Scan for the cell matching the given text and deliver its (X, Y) coordinate at center. 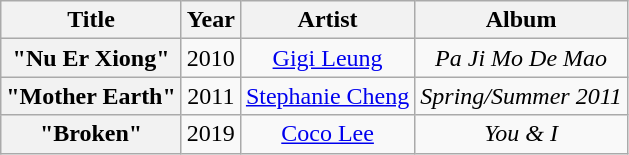
You & I (522, 134)
2010 (210, 58)
Coco Lee (327, 134)
Gigi Leung (327, 58)
Title (92, 20)
"Nu Er Xiong" (92, 58)
Artist (327, 20)
Spring/Summer 2011 (522, 96)
"Mother Earth" (92, 96)
Year (210, 20)
2011 (210, 96)
"Broken" (92, 134)
Stephanie Cheng (327, 96)
2019 (210, 134)
Album (522, 20)
Pa Ji Mo De Mao (522, 58)
